From the cell containing the given text, extract its center point as [X, Y] coordinate. 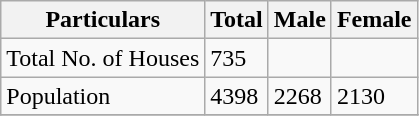
2268 [300, 96]
Female [374, 20]
Male [300, 20]
Total [237, 20]
Population [103, 96]
4398 [237, 96]
Total No. of Houses [103, 58]
Particulars [103, 20]
735 [237, 58]
2130 [374, 96]
